Determine the (x, y) coordinate at the center of the cell enclosing the given text.  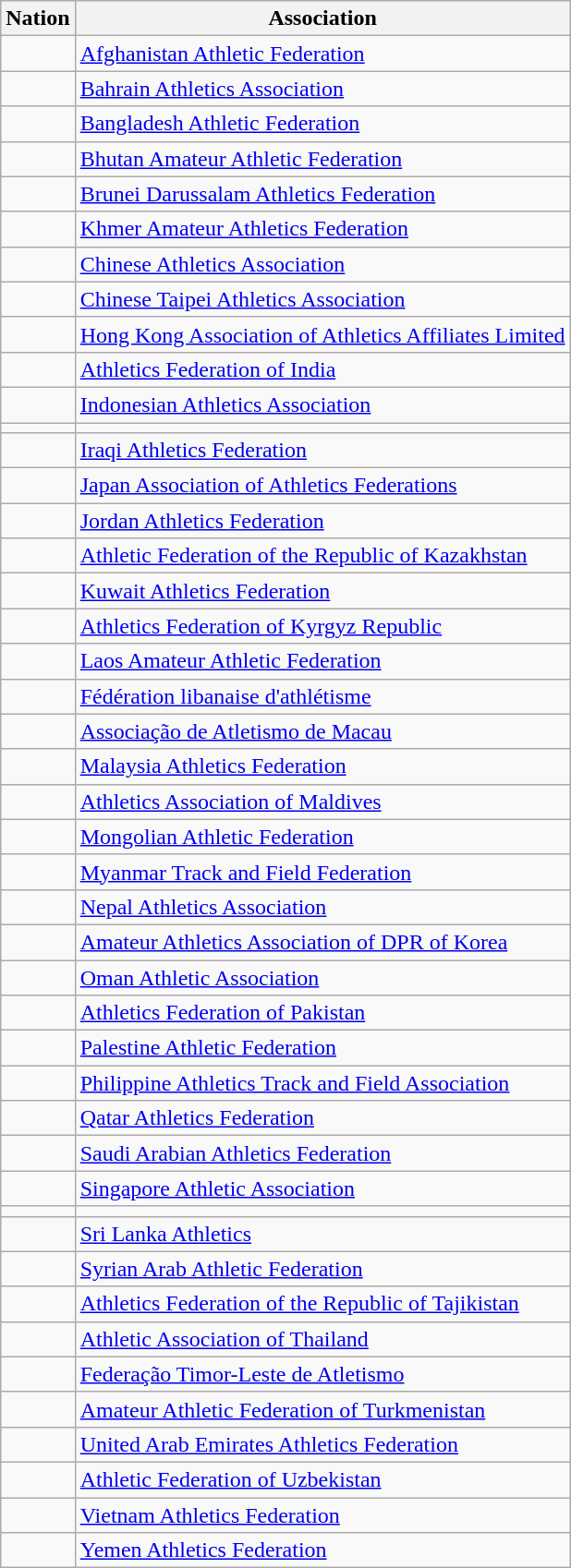
Chinese Taipei Athletics Association (322, 299)
Athletics Federation of India (322, 369)
Athletics Federation of Pakistan (322, 1013)
Chinese Athletics Association (322, 264)
Oman Athletic Association (322, 978)
Hong Kong Association of Athletics Affiliates Limited (322, 334)
Laos Amateur Athletic Federation (322, 661)
Iraqi Athletics Federation (322, 451)
Syrian Arab Athletic Federation (322, 1269)
Brunei Darussalam Athletics Federation (322, 194)
Associação de Atletismo de Macau (322, 731)
Indonesian Athletics Association (322, 404)
Afghanistan Athletic Federation (322, 54)
Amateur Athletics Association of DPR of Korea (322, 942)
Bangladesh Athletic Federation (322, 124)
Nation (38, 18)
Athletics Association of Maldives (322, 802)
Palestine Athletic Federation (322, 1048)
Philippine Athletics Track and Field Association (322, 1083)
Athletics Federation of the Republic of Tajikistan (322, 1304)
Athletic Federation of the Republic of Kazakhstan (322, 556)
Myanmar Track and Field Federation (322, 872)
Fédération libanaise d'athlétisme (322, 696)
Khmer Amateur Athletics Federation (322, 229)
Yemen Athletics Federation (322, 1550)
Singapore Athletic Association (322, 1188)
Japan Association of Athletics Federations (322, 486)
Saudi Arabian Athletics Federation (322, 1153)
Vietnam Athletics Federation (322, 1515)
Qatar Athletics Federation (322, 1118)
Bhutan Amateur Athletic Federation (322, 159)
Federação Timor-Leste de Atletismo (322, 1374)
Athletics Federation of Kyrgyz Republic (322, 626)
Malaysia Athletics Federation (322, 766)
Jordan Athletics Federation (322, 521)
Amateur Athletic Federation of Turkmenistan (322, 1409)
Nepal Athletics Association (322, 907)
Mongolian Athletic Federation (322, 837)
Association (322, 18)
Athletic Federation of Uzbekistan (322, 1479)
Kuwait Athletics Federation (322, 591)
Sri Lanka Athletics (322, 1234)
Athletic Association of Thailand (322, 1339)
United Arab Emirates Athletics Federation (322, 1444)
Bahrain Athletics Association (322, 89)
